Search for the cell housing the specified text and yield its [X, Y] center coordinate. 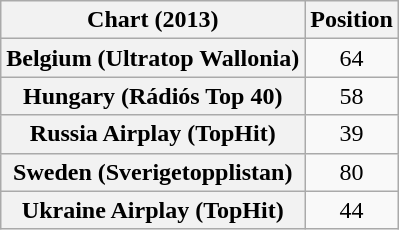
Russia Airplay (TopHit) [153, 134]
44 [352, 210]
Hungary (Rádiós Top 40) [153, 96]
Chart (2013) [153, 20]
64 [352, 58]
Belgium (Ultratop Wallonia) [153, 58]
58 [352, 96]
Position [352, 20]
39 [352, 134]
80 [352, 172]
Sweden (Sverigetopplistan) [153, 172]
Ukraine Airplay (TopHit) [153, 210]
